From the cell containing the given text, extract its center point as [X, Y] coordinate. 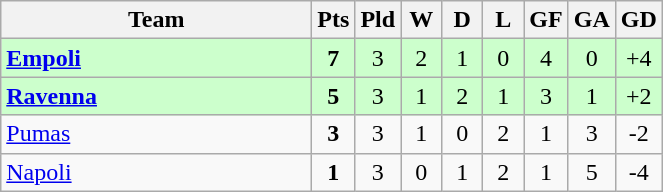
4 [546, 58]
Empoli [156, 58]
L [504, 20]
Ravenna [156, 96]
+4 [638, 58]
7 [334, 58]
W [422, 20]
-2 [638, 134]
Pld [378, 20]
Pts [334, 20]
-4 [638, 172]
D [462, 20]
+2 [638, 96]
GA [592, 20]
GD [638, 20]
GF [546, 20]
Pumas [156, 134]
Napoli [156, 172]
Team [156, 20]
